Determine the (X, Y) coordinate at the center of the cell enclosing the given text.  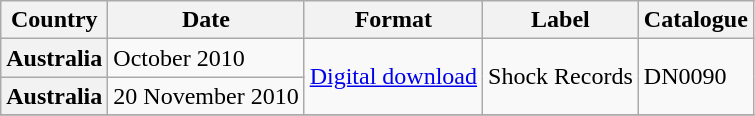
Catalogue (696, 20)
Digital download (393, 77)
Shock Records (561, 77)
Format (393, 20)
Country (54, 20)
October 2010 (206, 58)
20 November 2010 (206, 96)
Date (206, 20)
DN0090 (696, 77)
Label (561, 20)
